Find where the given text appears and provide that cell's center as [x, y] coordinate. 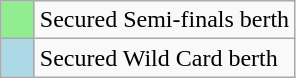
Secured Wild Card berth [164, 58]
Secured Semi-finals berth [164, 20]
